Extract the [x, y] coordinate from the center of the cell holding the provided text.  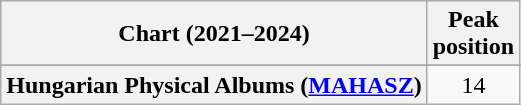
14 [473, 85]
Chart (2021–2024) [214, 34]
Peakposition [473, 34]
Hungarian Physical Albums (MAHASZ) [214, 85]
